Identify which cell holds the provided text, then report its [x, y] central coordinate. 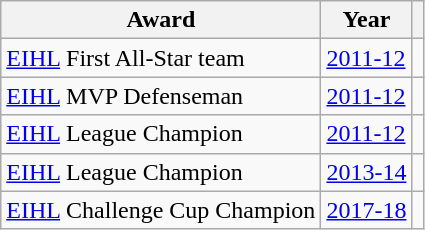
2017-18 [366, 210]
EIHL First All-Star team [161, 58]
EIHL MVP Defenseman [161, 96]
2013-14 [366, 172]
EIHL Challenge Cup Champion [161, 210]
Award [161, 20]
Year [366, 20]
